For the text-containing cell, return its midpoint in [X, Y] coordinate format. 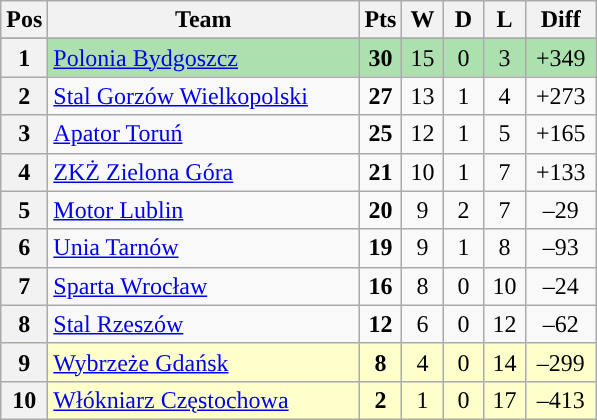
Team [204, 20]
–413 [560, 400]
+273 [560, 96]
Pts [380, 20]
+165 [560, 134]
L [504, 20]
D [464, 20]
Włókniarz Częstochowa [204, 400]
25 [380, 134]
Pos [24, 20]
13 [422, 96]
21 [380, 172]
Unia Tarnów [204, 248]
Motor Lublin [204, 210]
15 [422, 58]
17 [504, 400]
Stal Rzeszów [204, 324]
–24 [560, 286]
+133 [560, 172]
Sparta Wrocław [204, 286]
+349 [560, 58]
19 [380, 248]
30 [380, 58]
16 [380, 286]
20 [380, 210]
W [422, 20]
Polonia Bydgoszcz [204, 58]
Stal Gorzów Wielkopolski [204, 96]
–299 [560, 362]
ZKŻ Zielona Góra [204, 172]
Apator Toruń [204, 134]
14 [504, 362]
Diff [560, 20]
–29 [560, 210]
–93 [560, 248]
–62 [560, 324]
27 [380, 96]
Wybrzeże Gdańsk [204, 362]
